Return [X, Y] of the center of cell containing provided text 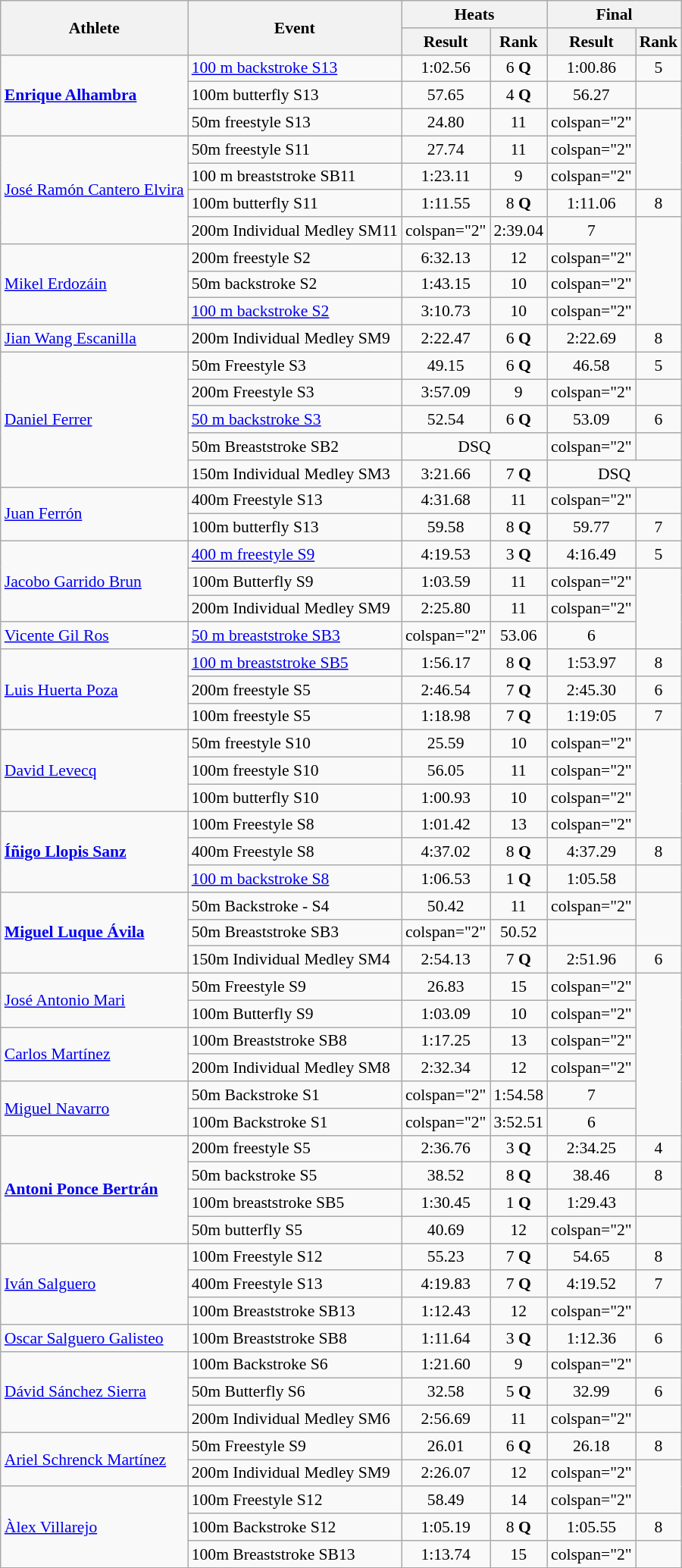
100 m breaststroke SB11 [295, 177]
2:51.96 [591, 960]
100m Backstroke S12 [295, 1527]
26.83 [446, 987]
Carlos Martínez [94, 1054]
2:45.30 [591, 690]
1:43.15 [446, 284]
53.06 [518, 636]
Jacobo Garrido Brun [94, 582]
Jian Wang Escanilla [94, 339]
Àlex Villarejo [94, 1527]
100m freestyle S5 [295, 717]
2:34.25 [591, 1149]
50.42 [446, 906]
54.65 [591, 1257]
2:36.76 [446, 1149]
100m breaststroke SB5 [295, 1203]
26.01 [446, 1446]
1:00.86 [591, 68]
1:53.97 [591, 663]
4:37.02 [446, 852]
50 m breaststroke SB3 [295, 636]
1:21.60 [446, 1365]
32.99 [591, 1392]
1:17.25 [446, 1041]
1:11.06 [591, 204]
1:56.17 [446, 663]
100m butterfly S10 [295, 798]
Iván Salguero [94, 1284]
100m Freestyle S8 [295, 825]
38.46 [591, 1176]
50.52 [518, 933]
100 m backstroke S8 [295, 879]
50m Breaststroke SB3 [295, 933]
50m butterfly S5 [295, 1230]
José Ramón Cantero Elvira [94, 190]
150m Individual Medley SM3 [295, 474]
1:05.55 [591, 1527]
100 m backstroke S13 [295, 68]
50m Backstroke S1 [295, 1095]
26.18 [591, 1446]
Dávid Sánchez Sierra [94, 1392]
3:57.09 [446, 393]
José Antonio Mari [94, 1001]
1:23.11 [446, 177]
14 [518, 1501]
50m backstroke S2 [295, 284]
Heats [474, 14]
1:05.19 [446, 1527]
50m freestyle S13 [295, 123]
2:46.54 [446, 690]
50m Butterfly S6 [295, 1392]
100m Backstroke S6 [295, 1365]
3:52.51 [518, 1122]
1:19:05 [591, 717]
24.80 [446, 123]
3:21.66 [446, 474]
32.58 [446, 1392]
1:03.59 [446, 582]
1:11.64 [446, 1338]
2:22.69 [591, 339]
100 m breaststroke SB5 [295, 663]
1:03.09 [446, 1014]
Íñigo Llopis Sanz [94, 852]
46.58 [591, 365]
Enrique Alhambra [94, 96]
1:12.43 [446, 1311]
100m freestyle S10 [295, 771]
1:13.74 [446, 1554]
4:37.29 [591, 852]
400m Freestyle S8 [295, 852]
200m freestyle S2 [295, 258]
50m backstroke S5 [295, 1176]
Oscar Salguero Galisteo [94, 1338]
25.59 [446, 744]
1:54.58 [518, 1095]
400 m freestyle S9 [295, 555]
4 Q [518, 96]
50m freestyle S10 [295, 744]
Final [614, 14]
1:00.93 [446, 798]
Luis Huerta Poza [94, 690]
53.09 [591, 420]
4:31.68 [446, 500]
1:02.56 [446, 68]
59.58 [446, 528]
Vicente Gil Ros [94, 636]
4:19.83 [446, 1284]
59.77 [591, 528]
4:19.53 [446, 555]
40.69 [446, 1230]
3:10.73 [446, 312]
50m Freestyle S3 [295, 365]
1:29.43 [591, 1203]
2:32.34 [446, 1068]
57.65 [446, 96]
1:12.36 [591, 1338]
200m Individual Medley SM8 [295, 1068]
50m Breaststroke SB2 [295, 447]
2:54.13 [446, 960]
100m butterfly S11 [295, 204]
4:16.49 [591, 555]
1:30.45 [446, 1203]
Athlete [94, 27]
1:18.98 [446, 717]
56.27 [591, 96]
50m Backstroke - S4 [295, 906]
Miguel Luque Ávila [94, 933]
100 m backstroke S2 [295, 312]
150m Individual Medley SM4 [295, 960]
David Levecq [94, 770]
55.23 [446, 1257]
Daniel Ferrer [94, 419]
49.15 [446, 365]
1:06.53 [446, 879]
Ariel Schrenck Martínez [94, 1459]
2:39.04 [518, 230]
Miguel Navarro [94, 1109]
100m Backstroke S1 [295, 1122]
58.49 [446, 1501]
56.05 [446, 771]
52.54 [446, 420]
1:11.55 [446, 204]
2:56.69 [446, 1419]
2:22.47 [446, 339]
38.52 [446, 1176]
200m Individual Medley SM11 [295, 230]
6:32.13 [446, 258]
1:05.58 [591, 879]
200m Individual Medley SM6 [295, 1419]
5 Q [518, 1392]
1:01.42 [446, 825]
Juan Ferrón [94, 514]
50m freestyle S11 [295, 149]
200m Freestyle S3 [295, 393]
2:26.07 [446, 1473]
Antoni Ponce Bertrán [94, 1189]
27.74 [446, 149]
2:25.80 [446, 609]
Mikel Erdozáin [94, 285]
4:19.52 [591, 1284]
Event [295, 27]
50 m backstroke S3 [295, 420]
4 [659, 1149]
